Extract the (X, Y) coordinate from the center of the cell holding the provided text.  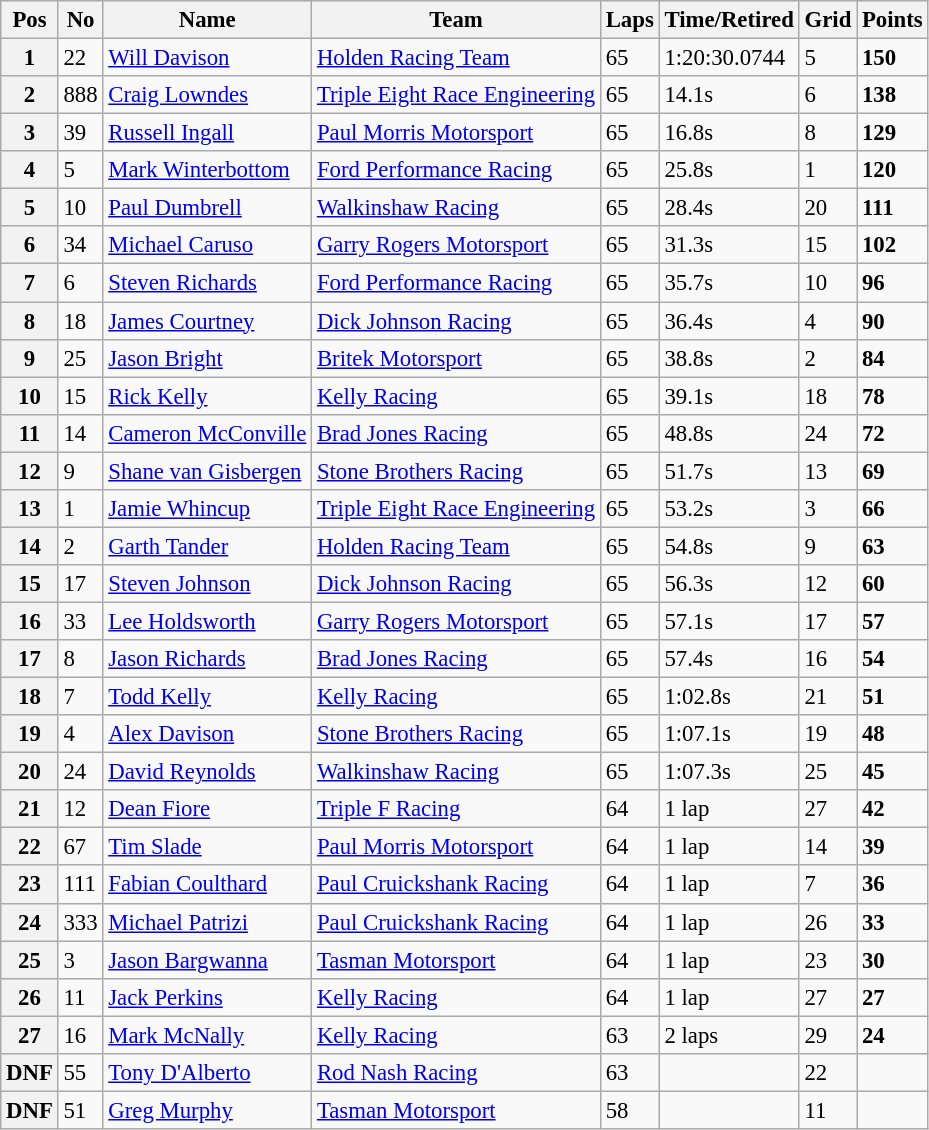
31.3s (729, 245)
Russell Ingall (208, 133)
Dean Fiore (208, 809)
66 (892, 509)
James Courtney (208, 321)
Todd Kelly (208, 697)
60 (892, 584)
1:07.3s (729, 772)
Britek Motorsport (456, 358)
35.7s (729, 283)
38.8s (729, 358)
Jason Bright (208, 358)
1:07.1s (729, 734)
58 (630, 1110)
16.8s (729, 133)
28.4s (729, 208)
54 (892, 659)
84 (892, 358)
36.4s (729, 321)
Greg Murphy (208, 1110)
Laps (630, 20)
Points (892, 20)
Jack Perkins (208, 997)
David Reynolds (208, 772)
36 (892, 885)
Tim Slade (208, 847)
Tony D'Alberto (208, 1073)
57.4s (729, 659)
90 (892, 321)
69 (892, 471)
78 (892, 396)
2 laps (729, 1035)
56.3s (729, 584)
Rod Nash Racing (456, 1073)
150 (892, 58)
34 (80, 245)
138 (892, 95)
No (80, 20)
Craig Lowndes (208, 95)
48.8s (729, 433)
120 (892, 170)
1:20:30.0744 (729, 58)
42 (892, 809)
Shane van Gisbergen (208, 471)
14.1s (729, 95)
53.2s (729, 509)
Steven Johnson (208, 584)
102 (892, 245)
54.8s (729, 546)
Mark Winterbottom (208, 170)
Cameron McConville (208, 433)
55 (80, 1073)
57 (892, 621)
333 (80, 922)
Jason Richards (208, 659)
Lee Holdsworth (208, 621)
39.1s (729, 396)
30 (892, 960)
Michael Patrizi (208, 922)
Alex Davison (208, 734)
Name (208, 20)
Will Davison (208, 58)
Rick Kelly (208, 396)
Jason Bargwanna (208, 960)
45 (892, 772)
Pos (30, 20)
29 (828, 1035)
Steven Richards (208, 283)
Michael Caruso (208, 245)
Team (456, 20)
Grid (828, 20)
51.7s (729, 471)
57.1s (729, 621)
Jamie Whincup (208, 509)
Paul Dumbrell (208, 208)
Time/Retired (729, 20)
96 (892, 283)
129 (892, 133)
Garth Tander (208, 546)
Triple F Racing (456, 809)
1:02.8s (729, 697)
48 (892, 734)
25.8s (729, 170)
888 (80, 95)
Mark McNally (208, 1035)
72 (892, 433)
67 (80, 847)
Fabian Coulthard (208, 885)
